Output the (x, y) coordinate of the center of the cell containing the given text.  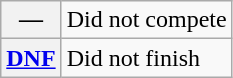
DNF (31, 58)
Did not compete (146, 20)
Did not finish (146, 58)
— (31, 20)
